Return [X, Y] of the center of cell containing provided text 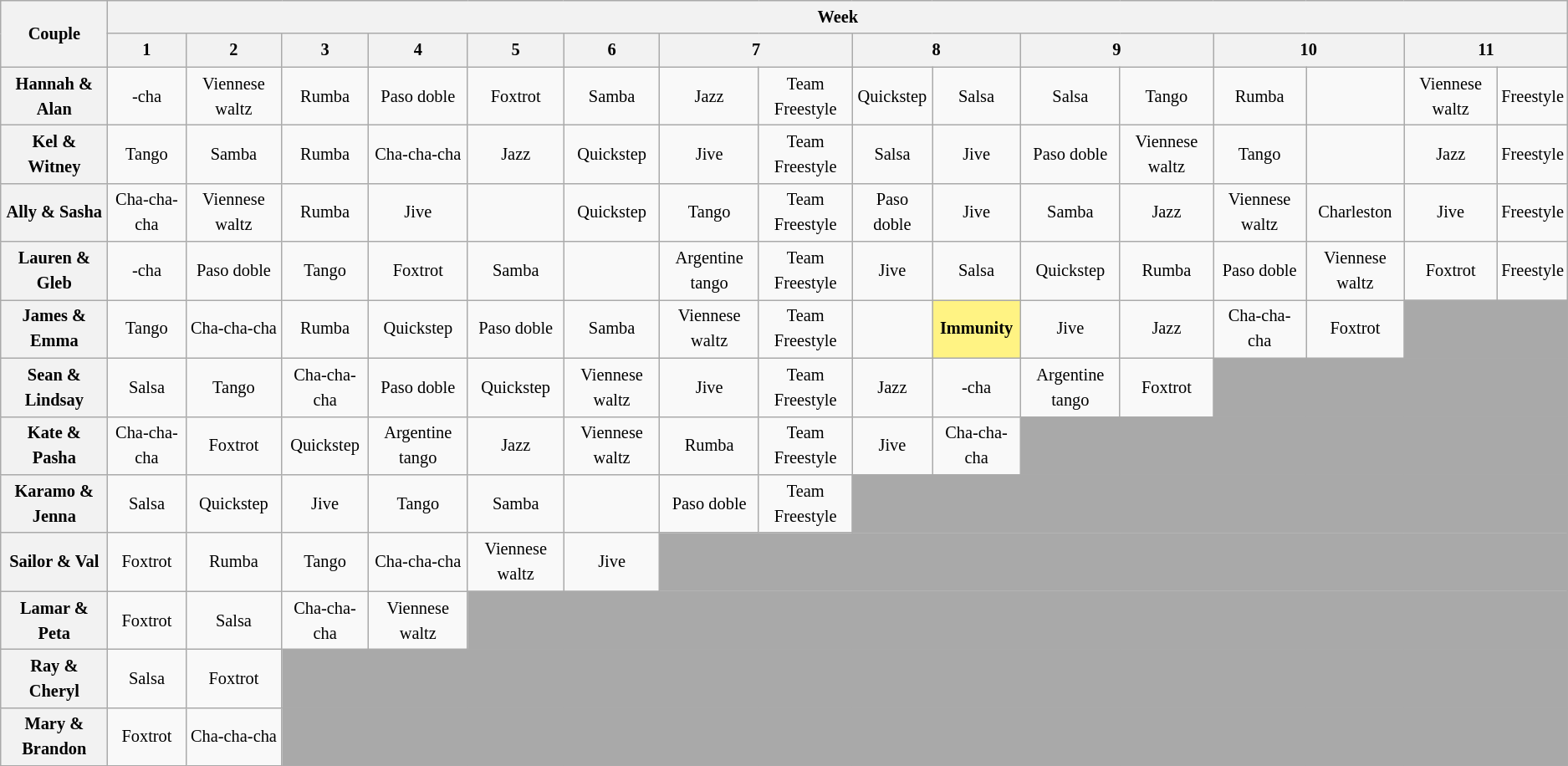
7 [756, 50]
Lauren & Gleb [54, 271]
8 [937, 50]
James & Emma [54, 329]
11 [1486, 50]
Lamar & Peta [54, 620]
Ray & Cheryl [54, 678]
Kate & Pasha [54, 446]
10 [1310, 50]
Immunity [977, 329]
Couple [54, 33]
1 [147, 50]
Karamo & Jenna [54, 503]
Week [838, 17]
Kel & Witney [54, 154]
Sailor & Val [54, 562]
Sean & Lindsay [54, 387]
Hannah & Alan [54, 96]
Ally & Sasha [54, 212]
9 [1116, 50]
3 [324, 50]
Mary & Brandon [54, 737]
5 [515, 50]
2 [234, 50]
6 [612, 50]
Charleston [1355, 212]
4 [418, 50]
